Pinpoint the cell where the given text exists, returning its [X, Y] midpoint coordinate. 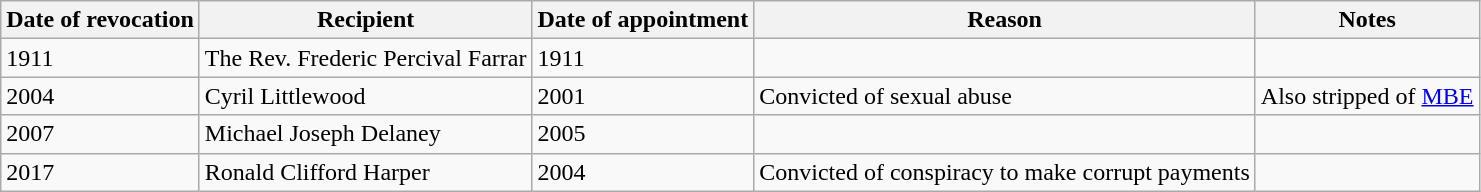
Michael Joseph Delaney [366, 134]
Convicted of conspiracy to make corrupt payments [1005, 172]
Reason [1005, 20]
2017 [100, 172]
Notes [1367, 20]
The Rev. Frederic Percival Farrar [366, 58]
Recipient [366, 20]
2005 [643, 134]
Also stripped of MBE [1367, 96]
2001 [643, 96]
Date of appointment [643, 20]
2007 [100, 134]
Convicted of sexual abuse [1005, 96]
Date of revocation [100, 20]
Ronald Clifford Harper [366, 172]
Cyril Littlewood [366, 96]
